Detect which cell encompasses the target text, then output its [X, Y] center coordinate. 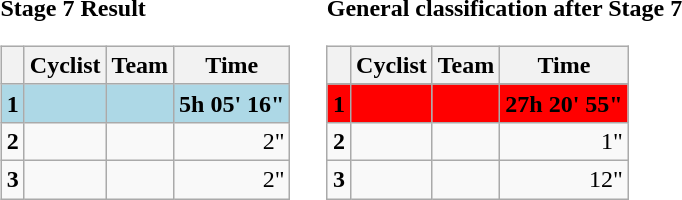
1" [564, 141]
5h 05' 16" [232, 103]
27h 20' 55" [564, 103]
12" [564, 179]
